Return [X, Y] of the center of cell containing provided text 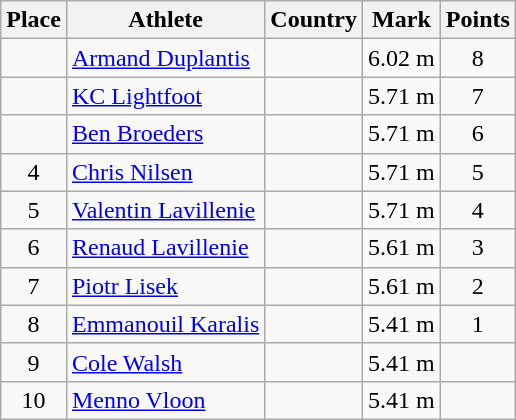
Place [34, 20]
Emmanouil Karalis [165, 324]
Athlete [165, 20]
Mark [402, 20]
KC Lightfoot [165, 96]
Ben Broeders [165, 134]
Chris Nilsen [165, 172]
10 [34, 400]
9 [34, 362]
3 [478, 248]
Country [314, 20]
Piotr Lisek [165, 286]
Renaud Lavillenie [165, 248]
Valentin Lavillenie [165, 210]
Menno Vloon [165, 400]
Cole Walsh [165, 362]
6.02 m [402, 58]
Points [478, 20]
2 [478, 286]
Armand Duplantis [165, 58]
1 [478, 324]
